Locate the cell with the specified text and output its [x, y] center coordinate. 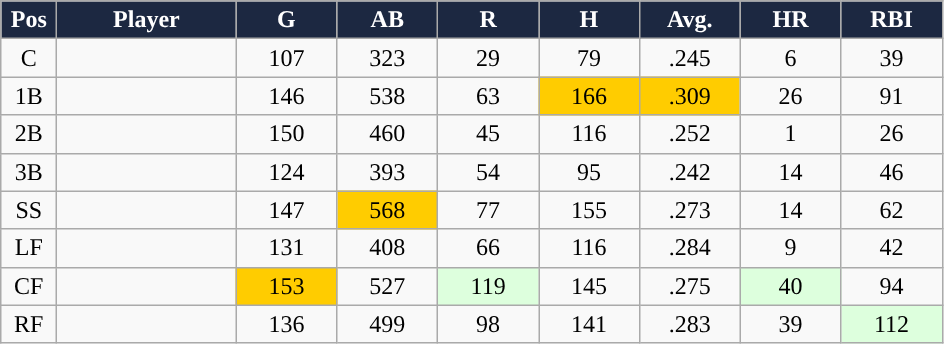
Avg. [690, 20]
98 [488, 324]
153 [286, 286]
141 [590, 324]
145 [590, 286]
AB [388, 20]
.273 [690, 210]
1B [29, 96]
SS [29, 210]
77 [488, 210]
91 [892, 96]
H [590, 20]
136 [286, 324]
66 [488, 248]
.283 [690, 324]
460 [388, 134]
42 [892, 248]
3B [29, 172]
54 [488, 172]
131 [286, 248]
323 [388, 58]
499 [388, 324]
568 [388, 210]
107 [286, 58]
Pos [29, 20]
G [286, 20]
Player [146, 20]
LF [29, 248]
CF [29, 286]
40 [790, 286]
150 [286, 134]
.309 [690, 96]
9 [790, 248]
124 [286, 172]
C [29, 58]
46 [892, 172]
.275 [690, 286]
.242 [690, 172]
393 [388, 172]
155 [590, 210]
R [488, 20]
1 [790, 134]
RBI [892, 20]
147 [286, 210]
HR [790, 20]
.284 [690, 248]
146 [286, 96]
112 [892, 324]
94 [892, 286]
119 [488, 286]
6 [790, 58]
2B [29, 134]
RF [29, 324]
29 [488, 58]
63 [488, 96]
527 [388, 286]
95 [590, 172]
45 [488, 134]
538 [388, 96]
408 [388, 248]
62 [892, 210]
.252 [690, 134]
.245 [690, 58]
79 [590, 58]
166 [590, 96]
